From the cell containing the given text, extract its center point as [x, y] coordinate. 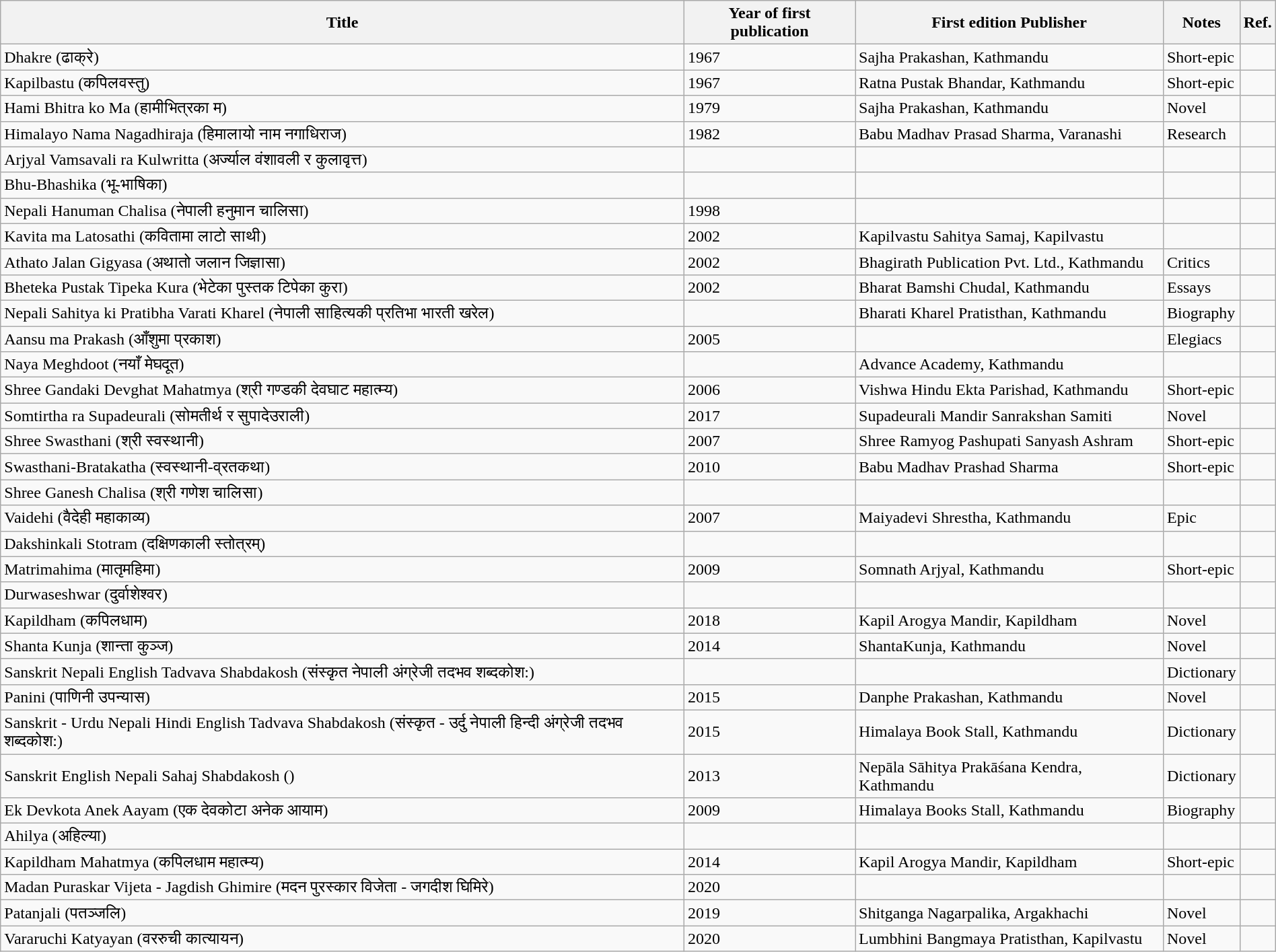
Bheteka Pustak Tipeka Kura (भेटेका पुस्तक टिपेका कुरा) [343, 287]
Year of first publication [769, 23]
Nepāla Sāhitya Prakāśana Kendra, Kathmandu [1009, 775]
Bhagirath Publication Pvt. Ltd., Kathmandu [1009, 262]
Himalayo Nama Nagadhiraja (हिमालायो नाम नगाधिराज) [343, 134]
Bhu-Bhashika (भू-भाषिका) [343, 185]
Danphe Prakashan, Kathmandu [1009, 697]
Himalaya Books Stall, Kathmandu [1009, 811]
Kapildham (कपिलधाम) [343, 620]
1982 [769, 134]
Athato Jalan Gigyasa (अथातो जलान जिज्ञासा) [343, 262]
Ref. [1257, 23]
Dakshinkali Stotram (दक्षिणकाली स्तोत्रम्) [343, 544]
Shanta Kunja (शान्ता कुञ्ज) [343, 646]
Panini (पाणिनी उपन्यास) [343, 697]
Somtirtha ra Supadeurali (सोमतीर्थ र सुपादेउराली) [343, 416]
Kavita ma Latosathi (कवितामा लाटो साथी) [343, 236]
Shree Gandaki Devghat Mahatmya (श्री गण्डकी देवघाट महात्म्य) [343, 390]
Kapilvastu Sahitya Samaj, Kapilvastu [1009, 236]
Supadeurali Mandir Sanrakshan Samiti [1009, 416]
Babu Madhav Prasad Sharma, Varanashi [1009, 134]
Nepali Hanuman Chalisa (नेपाली हनुमान चालिसा) [343, 211]
Sanskrit English Nepali Sahaj Shabdakosh () [343, 775]
Essays [1201, 287]
Swasthani-Bratakatha (स्वस्थानी-व्रतकथा) [343, 467]
1998 [769, 211]
Shitganga Nagarpalika, Argakhachi [1009, 913]
Nepali Sahitya ki Pratibha Varati Kharel (नेपाली साहित्यकी प्रतिभा भारती खरेल) [343, 313]
Advance Academy, Kathmandu [1009, 365]
Vishwa Hindu Ekta Parishad, Kathmandu [1009, 390]
Research [1201, 134]
Sanskrit - Urdu Nepali Hindi English Tadvava Shabdakosh (संस्कृत - उर्दु नेपाली हिन्दी अंग्रेजी तदभव शब्दकोश:) [343, 732]
Lumbhini Bangmaya Pratisthan, Kapilvastu [1009, 939]
Naya Meghdoot (नयाँ मेघदूत) [343, 365]
Himalaya Book Stall, Kathmandu [1009, 732]
Kapildham Mahatmya (कपिलधाम महात्म्य) [343, 862]
Critics [1201, 262]
Madan Puraskar Vijeta - Jagdish Ghimire (मदन पुरस्कार विजेता - जगदीश घिमिरे) [343, 887]
ShantaKunja, Kathmandu [1009, 646]
Ek Devkota Anek Aayam (एक देवकोटा अनेक आयाम) [343, 811]
Ratna Pustak Bhandar, Kathmandu [1009, 83]
2017 [769, 416]
Durwaseshwar (दुर्वाशेश्वर) [343, 595]
Arjyal Vamsavali ra Kulwritta (अर्ज्याल वंशावली र कुलावृत्त) [343, 159]
Shree Swasthani (श्री स्वस्थानी) [343, 441]
Kapilbastu (कपिलवस्तु) [343, 83]
Matrimahima (मातृमहिमा) [343, 569]
2010 [769, 467]
Hami Bhitra ko Ma (हामीभित्रका म) [343, 108]
Bharat Bamshi Chudal, Kathmandu [1009, 287]
Patanjali (पतञ्जलि) [343, 913]
2018 [769, 620]
Vararuchi Katyayan (वररुची कात्यायन) [343, 939]
Bharati Kharel Pratisthan, Kathmandu [1009, 313]
Somnath Arjyal, Kathmandu [1009, 569]
Notes [1201, 23]
Sanskrit Nepali English Tadvava Shabdakosh (संस्कृत नेपाली अंग्रेजी तदभव शब्दकोश:) [343, 671]
Shree Ramyog Pashupati Sanyash Ashram [1009, 441]
2006 [769, 390]
Vaidehi (वैदेही महाकाव्य) [343, 518]
2019 [769, 913]
2013 [769, 775]
First edition Publisher [1009, 23]
2005 [769, 338]
Aansu ma Prakash (आँशुमा प्रकाश) [343, 338]
Title [343, 23]
Babu Madhav Prashad Sharma [1009, 467]
Dhakre (ढाक्रे) [343, 57]
1979 [769, 108]
Shree Ganesh Chalisa (श्री गणेश चालिसा) [343, 492]
Epic [1201, 518]
Elegiacs [1201, 338]
Ahilya (अहिल्या) [343, 836]
Maiyadevi Shrestha, Kathmandu [1009, 518]
